Return [x, y] of the center of cell containing provided text 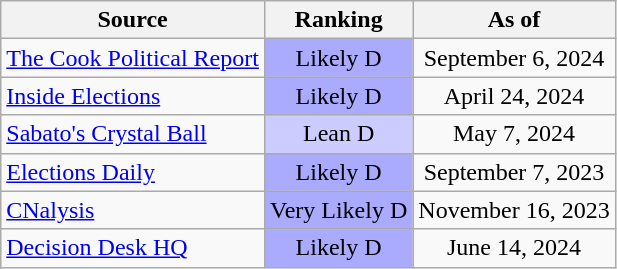
September 6, 2024 [514, 58]
June 14, 2024 [514, 248]
Lean D [338, 134]
As of [514, 20]
Ranking [338, 20]
Inside Elections [133, 96]
Elections Daily [133, 172]
Sabato's Crystal Ball [133, 134]
November 16, 2023 [514, 210]
Decision Desk HQ [133, 248]
The Cook Political Report [133, 58]
Source [133, 20]
September 7, 2023 [514, 172]
CNalysis [133, 210]
Very Likely D [338, 210]
April 24, 2024 [514, 96]
May 7, 2024 [514, 134]
